Detect which cell encompasses the target text, then output its (x, y) center coordinate. 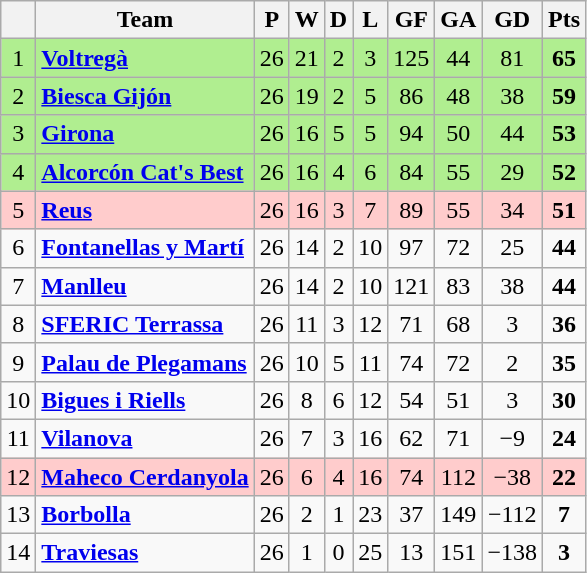
84 (412, 172)
GA (458, 20)
Maheco Cerdanyola (145, 477)
97 (412, 248)
Fontanellas y Martí (145, 248)
9 (18, 362)
83 (458, 286)
Vilanova (145, 438)
36 (564, 324)
Reus (145, 210)
W (306, 20)
94 (412, 134)
59 (564, 96)
151 (458, 553)
D (338, 20)
−38 (512, 477)
19 (306, 96)
86 (412, 96)
0 (338, 553)
Alcorcón Cat's Best (145, 172)
29 (512, 172)
Traviesas (145, 553)
GF (412, 20)
52 (564, 172)
Palau de Plegamans (145, 362)
30 (564, 400)
SFERIC Terrassa (145, 324)
125 (412, 58)
37 (412, 515)
54 (412, 400)
GD (512, 20)
Manlleu (145, 286)
−138 (512, 553)
Team (145, 20)
81 (512, 58)
48 (458, 96)
Voltregà (145, 58)
24 (564, 438)
Bigues i Riells (145, 400)
21 (306, 58)
53 (564, 134)
−9 (512, 438)
34 (512, 210)
68 (458, 324)
P (272, 20)
Girona (145, 134)
Borbolla (145, 515)
Pts (564, 20)
89 (412, 210)
22 (564, 477)
35 (564, 362)
23 (370, 515)
L (370, 20)
121 (412, 286)
50 (458, 134)
Biesca Gijón (145, 96)
149 (458, 515)
62 (412, 438)
112 (458, 477)
65 (564, 58)
−112 (512, 515)
